Search for the cell housing the specified text and yield its [x, y] center coordinate. 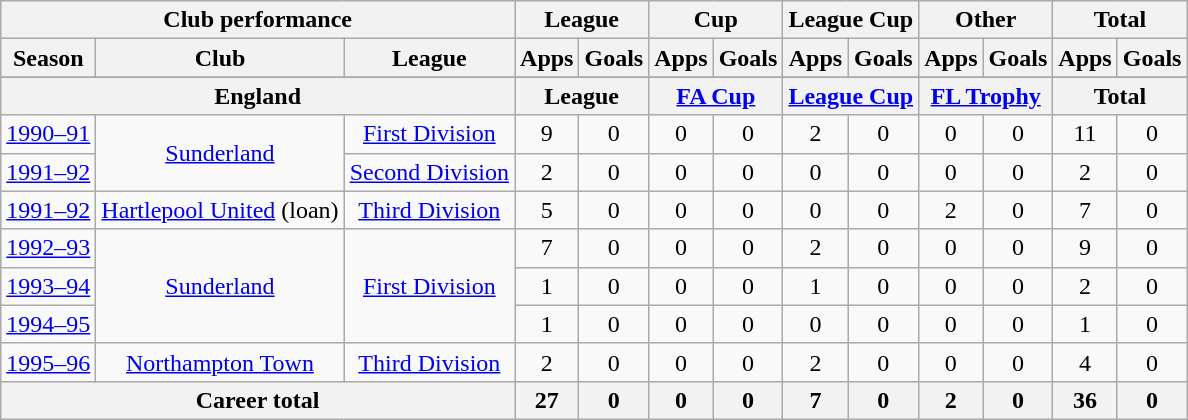
Cup [716, 20]
36 [1085, 400]
Other [986, 20]
4 [1085, 362]
1990–91 [48, 134]
Hartlepool United (loan) [220, 210]
Club performance [258, 20]
11 [1085, 134]
England [258, 96]
Club [220, 58]
FA Cup [716, 96]
FL Trophy [986, 96]
5 [547, 210]
Career total [258, 400]
1995–96 [48, 362]
1992–93 [48, 248]
1993–94 [48, 286]
Season [48, 58]
Second Division [429, 172]
27 [547, 400]
1994–95 [48, 324]
Northampton Town [220, 362]
